Search for the cell housing the specified text and yield its [x, y] center coordinate. 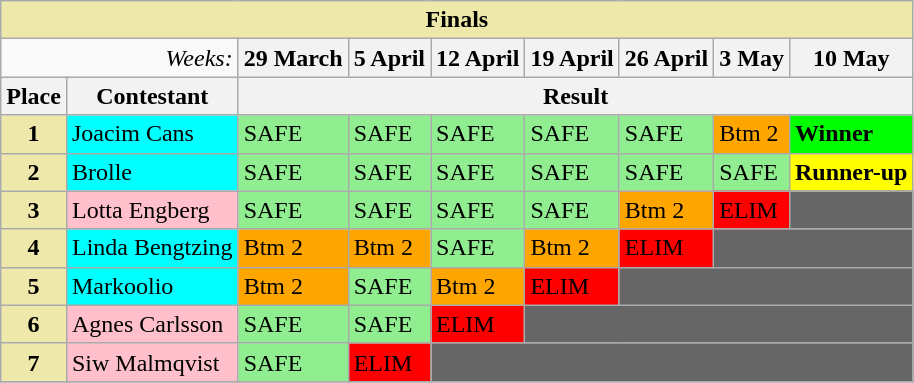
29 March [293, 58]
3 May [752, 58]
6 [34, 324]
19 April [572, 58]
5 [34, 286]
3 [34, 210]
Finals [457, 20]
26 April [666, 58]
Joacim Cans [152, 134]
Markoolio [152, 286]
Siw Malmqvist [152, 362]
10 May [851, 58]
Place [34, 96]
7 [34, 362]
Result [576, 96]
1 [34, 134]
Agnes Carlsson [152, 324]
5 April [389, 58]
Contestant [152, 96]
Lotta Engberg [152, 210]
4 [34, 248]
Runner-up [851, 172]
2 [34, 172]
Linda Bengtzing [152, 248]
12 April [477, 58]
Winner [851, 134]
Brolle [152, 172]
Weeks: [120, 58]
